Extract the (X, Y) coordinate from the center of the cell holding the provided text.  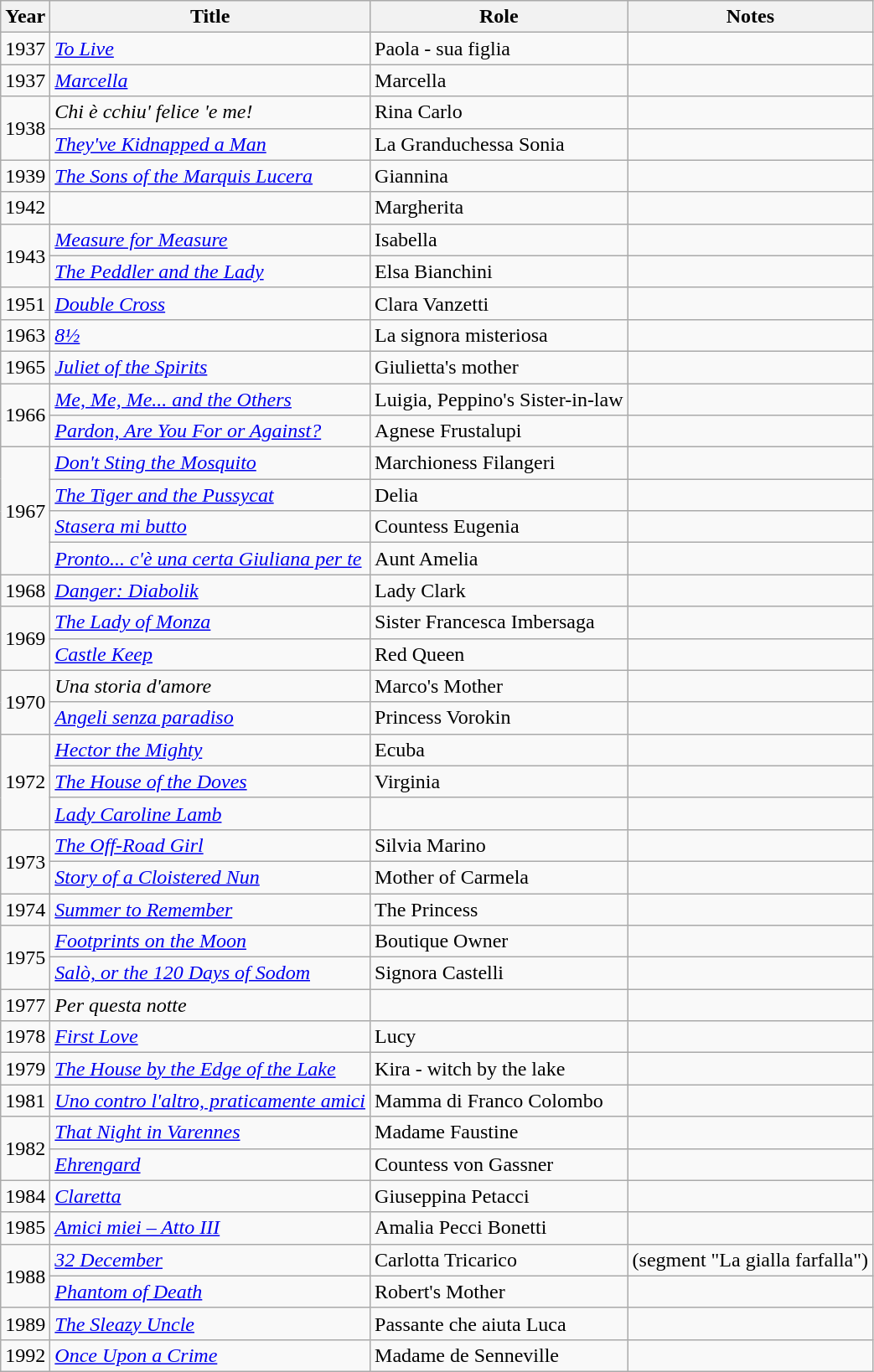
Mamma di Franco Colombo (499, 1101)
1988 (25, 1276)
32 December (210, 1260)
Giuseppina Petacci (499, 1196)
The Lady of Monza (210, 622)
Ehrengard (210, 1164)
Marchioness Filangeri (499, 463)
Notes (751, 17)
Aunt Amelia (499, 559)
Giulietta's mother (499, 367)
The Princess (499, 909)
Kira - witch by the lake (499, 1069)
The Tiger and the Pussycat (210, 495)
Lucy (499, 1037)
1938 (25, 128)
Measure for Measure (210, 240)
1985 (25, 1228)
Robert's Mother (499, 1292)
Clara Vanzetti (499, 303)
Once Upon a Crime (210, 1355)
Footprints on the Moon (210, 941)
Sister Francesca Imbersaga (499, 622)
Silvia Marino (499, 845)
Per questa notte (210, 1005)
Agnese Frustalupi (499, 431)
Delia (499, 495)
Countess Eugenia (499, 527)
Double Cross (210, 303)
Una storia d'amore (210, 686)
1967 (25, 511)
1970 (25, 702)
Mother of Carmela (499, 877)
1974 (25, 909)
Chi è cchiu' felice 'e me! (210, 112)
1943 (25, 255)
1973 (25, 861)
To Live (210, 49)
1969 (25, 638)
1968 (25, 591)
Role (499, 17)
Phantom of Death (210, 1292)
1975 (25, 957)
La Granduchessa Sonia (499, 144)
First Love (210, 1037)
They've Kidnapped a Man (210, 144)
Princess Vorokin (499, 718)
Me, Me, Me... and the Others (210, 400)
The House by the Edge of the Lake (210, 1069)
1978 (25, 1037)
Luigia, Peppino's Sister-in-law (499, 400)
Madame de Senneville (499, 1355)
Amalia Pecci Bonetti (499, 1228)
1966 (25, 415)
Summer to Remember (210, 909)
1963 (25, 335)
The Sons of the Marquis Lucera (210, 176)
Passante che aiuta Luca (499, 1323)
Don't Sting the Mosquito (210, 463)
(segment "La gialla farfalla") (751, 1260)
Red Queen (499, 654)
Boutique Owner (499, 941)
Giannina (499, 176)
Lady Caroline Lamb (210, 813)
1981 (25, 1101)
Lady Clark (499, 591)
Marco's Mother (499, 686)
Stasera mi butto (210, 527)
Virginia (499, 781)
Juliet of the Spirits (210, 367)
Angeli senza paradiso (210, 718)
La signora misteriosa (499, 335)
Isabella (499, 240)
Pronto... c'è una certa Giuliana per te (210, 559)
The Peddler and the Lady (210, 271)
Pardon, Are You For or Against? (210, 431)
Paola - sua figlia (499, 49)
Madame Faustine (499, 1132)
8½ (210, 335)
1977 (25, 1005)
Amici miei – Atto III (210, 1228)
Carlotta Tricarico (499, 1260)
1972 (25, 781)
1992 (25, 1355)
Castle Keep (210, 654)
Year (25, 17)
Rina Carlo (499, 112)
Story of a Cloistered Nun (210, 877)
Elsa Bianchini (499, 271)
Margherita (499, 208)
Danger: Diabolik (210, 591)
1939 (25, 176)
The Sleazy Uncle (210, 1323)
That Night in Varennes (210, 1132)
1984 (25, 1196)
Signora Castelli (499, 973)
Claretta (210, 1196)
Ecuba (499, 750)
1965 (25, 367)
1989 (25, 1323)
The House of the Doves (210, 781)
1942 (25, 208)
1951 (25, 303)
The Off-Road Girl (210, 845)
Hector the Mighty (210, 750)
Countess von Gassner (499, 1164)
Title (210, 17)
Salò, or the 120 Days of Sodom (210, 973)
Uno contro l'altro, praticamente amici (210, 1101)
1979 (25, 1069)
1982 (25, 1148)
